Identify which cell holds the provided text, then report its [X, Y] central coordinate. 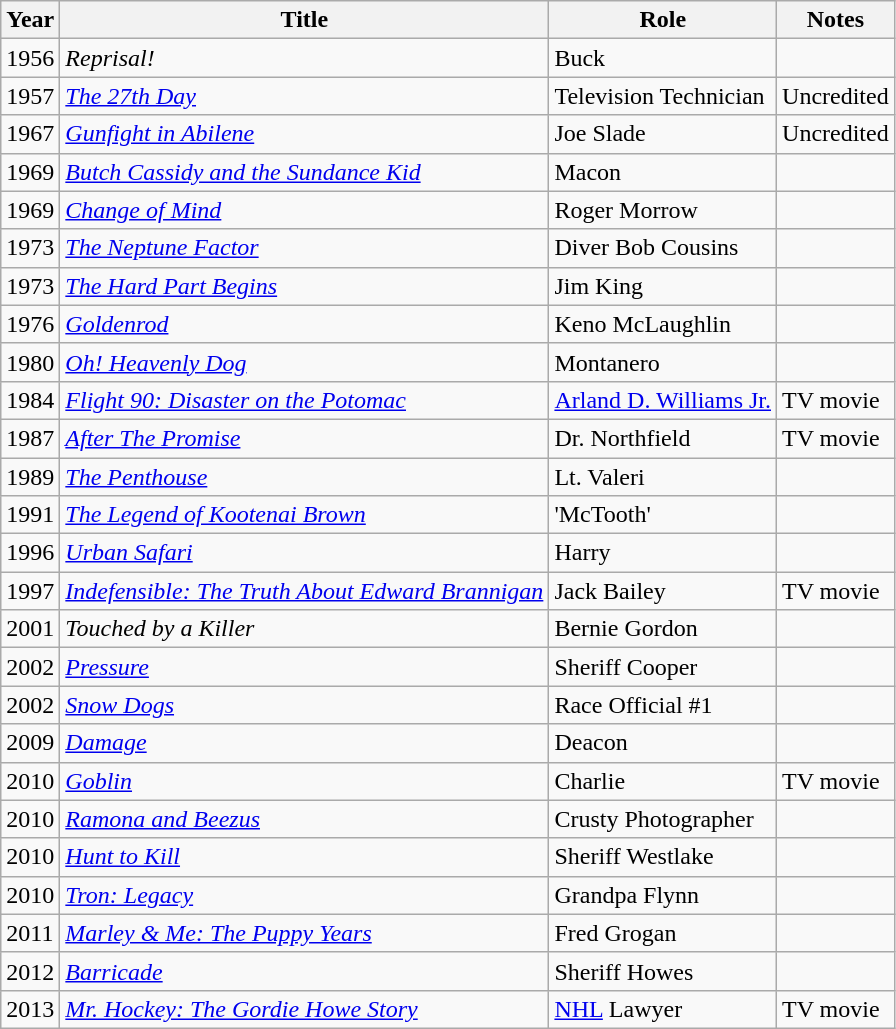
Jack Bailey [663, 591]
Race Official #1 [663, 705]
The Legend of Kootenai Brown [304, 515]
Year [30, 20]
Fred Grogan [663, 933]
Jim King [663, 286]
Marley & Me: The Puppy Years [304, 933]
The 27th Day [304, 96]
After The Promise [304, 438]
The Neptune Factor [304, 248]
Hunt to Kill [304, 857]
The Penthouse [304, 477]
Urban Safari [304, 553]
NHL Lawyer [663, 1009]
Notes [836, 20]
Touched by a Killer [304, 629]
Lt. Valeri [663, 477]
1987 [30, 438]
Reprisal! [304, 58]
1984 [30, 400]
Change of Mind [304, 210]
Pressure [304, 667]
'McTooth' [663, 515]
Grandpa Flynn [663, 895]
Television Technician [663, 96]
Joe Slade [663, 134]
2013 [30, 1009]
1957 [30, 96]
2011 [30, 933]
Diver Bob Cousins [663, 248]
Goldenrod [304, 324]
Bernie Gordon [663, 629]
1967 [30, 134]
2009 [30, 743]
Crusty Photographer [663, 819]
Butch Cassidy and the Sundance Kid [304, 172]
Title [304, 20]
Tron: Legacy [304, 895]
Macon [663, 172]
Mr. Hockey: The Gordie Howe Story [304, 1009]
Sheriff Howes [663, 971]
Indefensible: The Truth About Edward Brannigan [304, 591]
1980 [30, 362]
2001 [30, 629]
Role [663, 20]
Snow Dogs [304, 705]
1996 [30, 553]
Damage [304, 743]
Dr. Northfield [663, 438]
Barricade [304, 971]
Ramona and Beezus [304, 819]
Harry [663, 553]
Oh! Heavenly Dog [304, 362]
Sheriff Cooper [663, 667]
1991 [30, 515]
Roger Morrow [663, 210]
1976 [30, 324]
Arland D. Williams Jr. [663, 400]
Sheriff Westlake [663, 857]
Goblin [304, 781]
Keno McLaughlin [663, 324]
Gunfight in Abilene [304, 134]
The Hard Part Begins [304, 286]
Deacon [663, 743]
Buck [663, 58]
Charlie [663, 781]
Flight 90: Disaster on the Potomac [304, 400]
Montanero [663, 362]
1989 [30, 477]
2012 [30, 971]
1997 [30, 591]
1956 [30, 58]
